Extract the (X, Y) coordinate from the center of the cell holding the provided text.  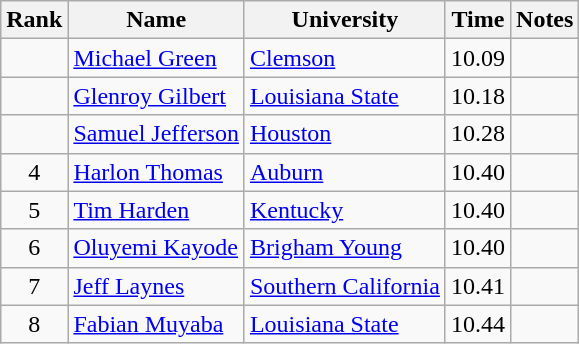
8 (34, 324)
Kentucky (344, 210)
Rank (34, 20)
Southern California (344, 286)
Fabian Muyaba (156, 324)
Name (156, 20)
10.41 (478, 286)
Oluyemi Kayode (156, 248)
Houston (344, 134)
Jeff Laynes (156, 286)
Time (478, 20)
6 (34, 248)
5 (34, 210)
Glenroy Gilbert (156, 96)
4 (34, 172)
Samuel Jefferson (156, 134)
7 (34, 286)
Clemson (344, 58)
Tim Harden (156, 210)
Auburn (344, 172)
10.18 (478, 96)
Notes (545, 20)
Harlon Thomas (156, 172)
10.09 (478, 58)
10.28 (478, 134)
Brigham Young (344, 248)
University (344, 20)
Michael Green (156, 58)
10.44 (478, 324)
